Pinpoint the cell where the given text exists, returning its [x, y] midpoint coordinate. 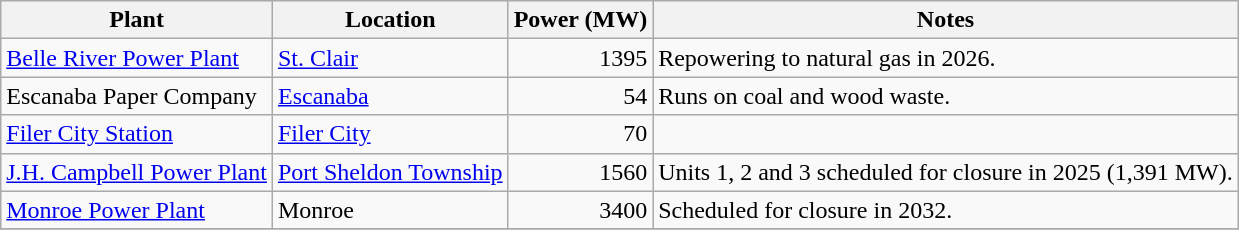
Escanaba Paper Company [137, 96]
Plant [137, 20]
Runs on coal and wood waste. [946, 96]
Port Sheldon Township [390, 172]
Scheduled for closure in 2032. [946, 210]
Filer City [390, 134]
J.H. Campbell Power Plant [137, 172]
1395 [580, 58]
Notes [946, 20]
1560 [580, 172]
Escanaba [390, 96]
Filer City Station [137, 134]
Belle River Power Plant [137, 58]
3400 [580, 210]
Units 1, 2 and 3 scheduled for closure in 2025 (1,391 MW). [946, 172]
Location [390, 20]
54 [580, 96]
70 [580, 134]
Monroe [390, 210]
Monroe Power Plant [137, 210]
St. Clair [390, 58]
Power (MW) [580, 20]
Repowering to natural gas in 2026. [946, 58]
